Provide the (x, y) coordinate of the cell's center where the given text is located.  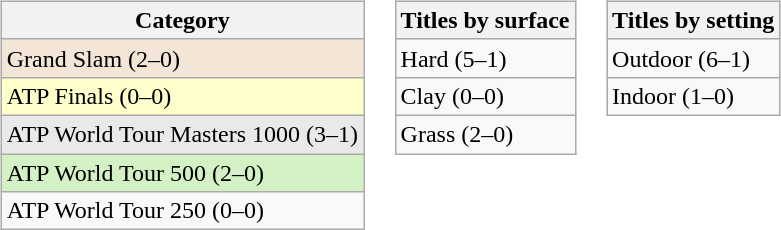
Outdoor (6–1) (694, 58)
Hard (5–1) (485, 58)
Grand Slam (2–0) (182, 58)
ATP World Tour Masters 1000 (3–1) (182, 134)
ATP Finals (0–0) (182, 96)
Indoor (1–0) (694, 96)
Clay (0–0) (485, 96)
ATP World Tour 500 (2–0) (182, 173)
Grass (2–0) (485, 134)
Titles by setting (694, 20)
Titles by surface (485, 20)
Category (182, 20)
ATP World Tour 250 (0–0) (182, 211)
